Detect which cell encompasses the target text, then output its [X, Y] center coordinate. 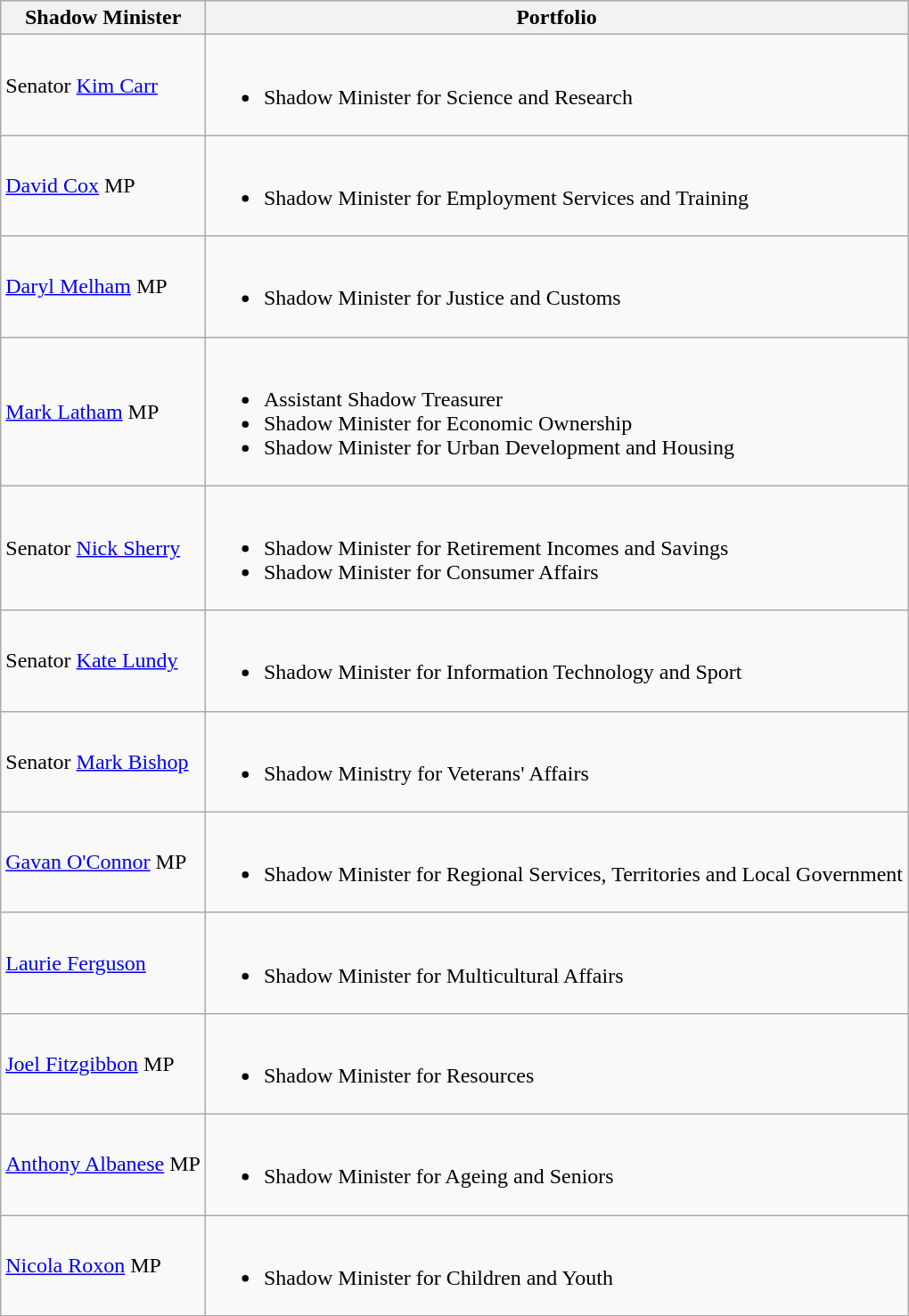
Mark Latham MP [103, 412]
Anthony Albanese MP [103, 1164]
Nicola Roxon MP [103, 1265]
Senator Kim Carr [103, 86]
Shadow Minister for Retirement Incomes and SavingsShadow Minister for Consumer Affairs [556, 548]
Shadow Minister for Children and Youth [556, 1265]
Shadow Minister for Multicultural Affairs [556, 962]
Daryl Melham MP [103, 287]
Shadow Minister for Resources [556, 1064]
Shadow Minister for Regional Services, Territories and Local Government [556, 862]
Assistant Shadow TreasurerShadow Minister for Economic OwnershipShadow Minister for Urban Development and Housing [556, 412]
Gavan O'Connor MP [103, 862]
Shadow Minister for Ageing and Seniors [556, 1164]
Senator Nick Sherry [103, 548]
Shadow Minister for Science and Research [556, 86]
David Cox MP [103, 185]
Shadow Minister for Information Technology and Sport [556, 661]
Shadow Minister for Justice and Customs [556, 287]
Senator Kate Lundy [103, 661]
Shadow Minister for Employment Services and Training [556, 185]
Shadow Ministry for Veterans' Affairs [556, 761]
Laurie Ferguson [103, 962]
Shadow Minister [103, 18]
Senator Mark Bishop [103, 761]
Joel Fitzgibbon MP [103, 1064]
Portfolio [556, 18]
